Extract the (X, Y) coordinate from the center of the cell holding the provided text.  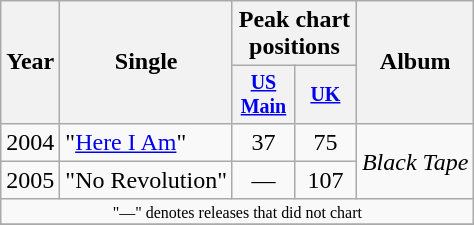
"No Revolution" (146, 180)
Year (30, 62)
37 (263, 142)
"Here I Am" (146, 142)
Single (146, 62)
Album (414, 62)
Black Tape (414, 161)
2005 (30, 180)
— (263, 180)
UK (325, 94)
US Main (263, 94)
107 (325, 180)
"—" denotes releases that did not chart (238, 211)
Peak chartpositions (294, 34)
75 (325, 142)
2004 (30, 142)
